Determine the (x, y) coordinate at the center of the cell enclosing the given text.  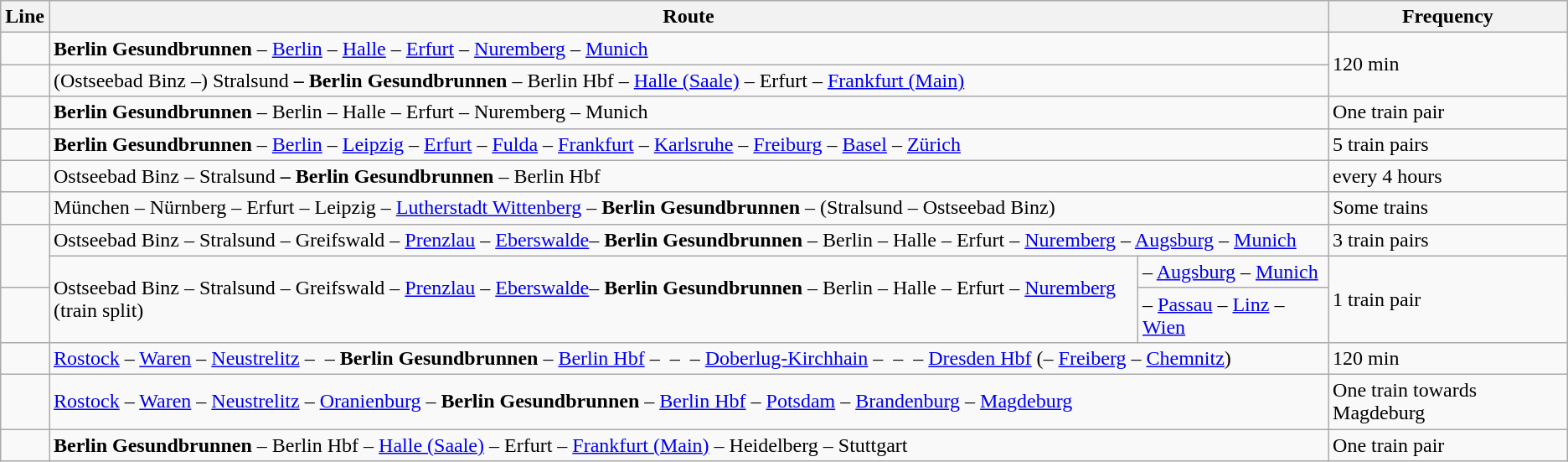
Rostock – Waren – Neustrelitz – – Berlin Gesundbrunnen – Berlin Hbf – – – Doberlug-Kirchhain – – – Dresden Hbf (– Freiberg – Chemnitz) (689, 358)
5 train pairs (1448, 144)
One train towards Magdeburg (1448, 401)
Rostock – Waren – Neustrelitz – Oranienburg – Berlin Gesundbrunnen – Berlin Hbf – Potsdam – Brandenburg – Magdeburg (689, 401)
Line (25, 17)
1 train pair (1448, 298)
– Passau – Linz – Wien (1233, 315)
Ostseebad Binz – Stralsund – Berlin Gesundbrunnen – Berlin Hbf (689, 176)
Ostseebad Binz – Stralsund – Greifswald – Prenzlau – Eberswalde– Berlin Gesundbrunnen – Berlin – Halle – Erfurt – Nuremberg (train split) (593, 298)
(Ostseebad Binz –) Stralsund – Berlin Gesundbrunnen – Berlin Hbf – Halle (Saale) – Erfurt – Frankfurt (Main) (689, 80)
München – Nürnberg – Erfurt – Leipzig – Lutherstadt Wittenberg – Berlin Gesundbrunnen – (Stralsund – Ostseebad Binz) (689, 208)
Some trains (1448, 208)
– Augsburg – Munich (1233, 272)
every 4 hours (1448, 176)
Berlin Gesundbrunnen – Berlin – Leipzig – Erfurt – Fulda – Frankfurt – Karlsruhe – Freiburg – Basel – Zürich (689, 144)
Ostseebad Binz – Stralsund – Greifswald – Prenzlau – Eberswalde– Berlin Gesundbrunnen – Berlin – Halle – Erfurt – Nuremberg – Augsburg – Munich (689, 240)
Frequency (1448, 17)
Route (689, 17)
3 train pairs (1448, 240)
Berlin Gesundbrunnen – Berlin Hbf – Halle (Saale) – Erfurt – Frankfurt (Main) – Heidelberg – Stuttgart (689, 445)
